Determine the (X, Y) coordinate at the center of the cell enclosing the given text.  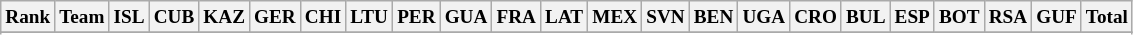
MEX (615, 17)
BOT (959, 17)
LTU (370, 17)
CHI (322, 17)
Team (82, 17)
LAT (564, 17)
KAZ (224, 17)
UGA (764, 17)
RSA (1008, 17)
FRA (516, 17)
Total (1106, 17)
SVN (666, 17)
ISL (129, 17)
BEN (714, 17)
PER (417, 17)
GUA (466, 17)
CUB (174, 17)
ESP (912, 17)
BUL (866, 17)
GUF (1057, 17)
Rank (28, 17)
CRO (816, 17)
GER (276, 17)
